Identify which cell holds the provided text, then report its [X, Y] central coordinate. 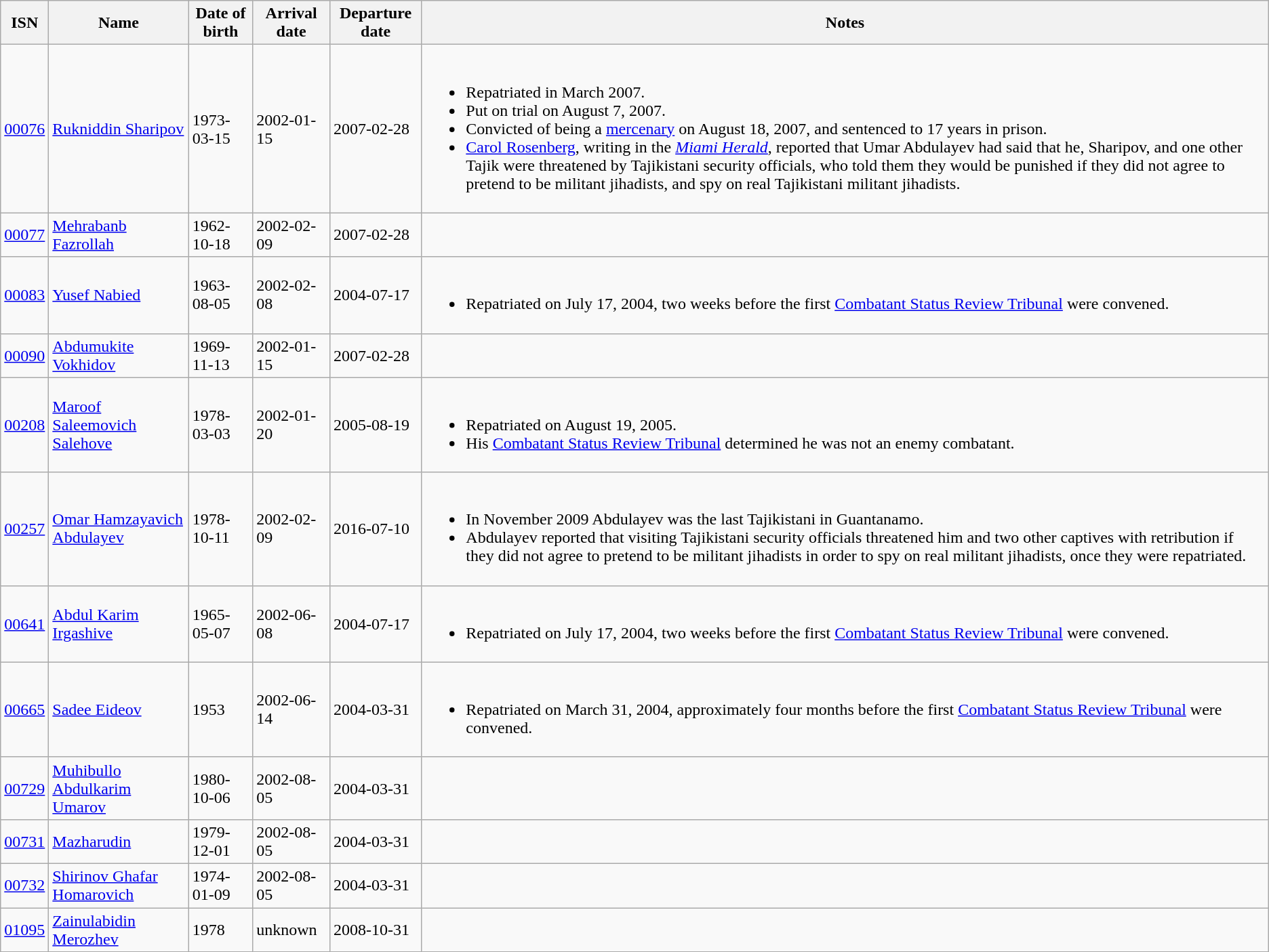
00665 [24, 709]
Muhibullo Abdulkarim Umarov [119, 788]
Notes [845, 23]
2008-10-31 [376, 930]
Abdumukite Vokhidov [119, 355]
2002-06-14 [291, 709]
Repatriated on March 31, 2004, approximately four months before the first Combatant Status Review Tribunal were convened. [845, 709]
Departure date [376, 23]
1978 [221, 930]
00257 [24, 529]
Sadee Eideov [119, 709]
1978-10-11 [221, 529]
Abdul Karim Irgashive [119, 623]
00729 [24, 788]
2016-07-10 [376, 529]
1962-10-18 [221, 234]
00208 [24, 425]
2005-08-19 [376, 425]
1979-12-01 [221, 842]
1973-03-15 [221, 129]
1965-05-07 [221, 623]
00732 [24, 885]
00076 [24, 129]
1963-08-05 [221, 295]
Mazharudin [119, 842]
00077 [24, 234]
Mehrabanb Fazrollah [119, 234]
Name [119, 23]
00731 [24, 842]
Arrival date [291, 23]
2002-01-20 [291, 425]
ISN [24, 23]
00083 [24, 295]
Shirinov Ghafar Homarovich [119, 885]
01095 [24, 930]
1953 [221, 709]
1969-11-13 [221, 355]
1978-03-03 [221, 425]
1980-10-06 [221, 788]
Repatriated on August 19, 2005.His Combatant Status Review Tribunal determined he was not an enemy combatant. [845, 425]
Date of birth [221, 23]
2002-06-08 [291, 623]
2002-02-08 [291, 295]
00090 [24, 355]
1974-01-09 [221, 885]
Yusef Nabied [119, 295]
Maroof Saleemovich Salehove [119, 425]
Omar Hamzayavich Abdulayev [119, 529]
Rukniddin Sharipov [119, 129]
unknown [291, 930]
Zainulabidin Merozhev [119, 930]
00641 [24, 623]
